Return the (x, y) coordinate for the center point of the cell that contains the specified text.  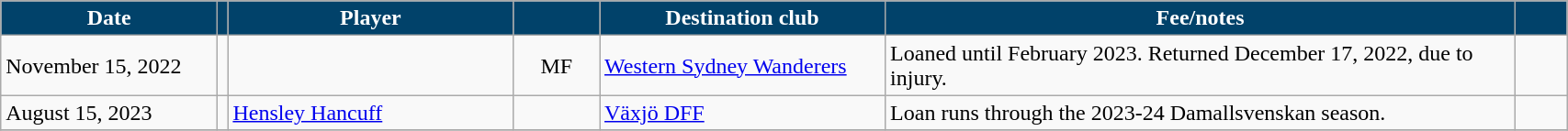
Hensley Hancuff (371, 113)
Loan runs through the 2023-24 Damallsvenskan season. (1201, 113)
August 15, 2023 (109, 113)
Destination club (742, 18)
November 15, 2022 (109, 66)
Fee/notes (1201, 18)
Date (109, 18)
Loaned until February 2023. Returned December 17, 2022, due to injury. (1201, 66)
Växjö DFF (742, 113)
Player (371, 18)
MF (557, 66)
Western Sydney Wanderers (742, 66)
